For the text-containing cell, return its midpoint in (x, y) coordinate format. 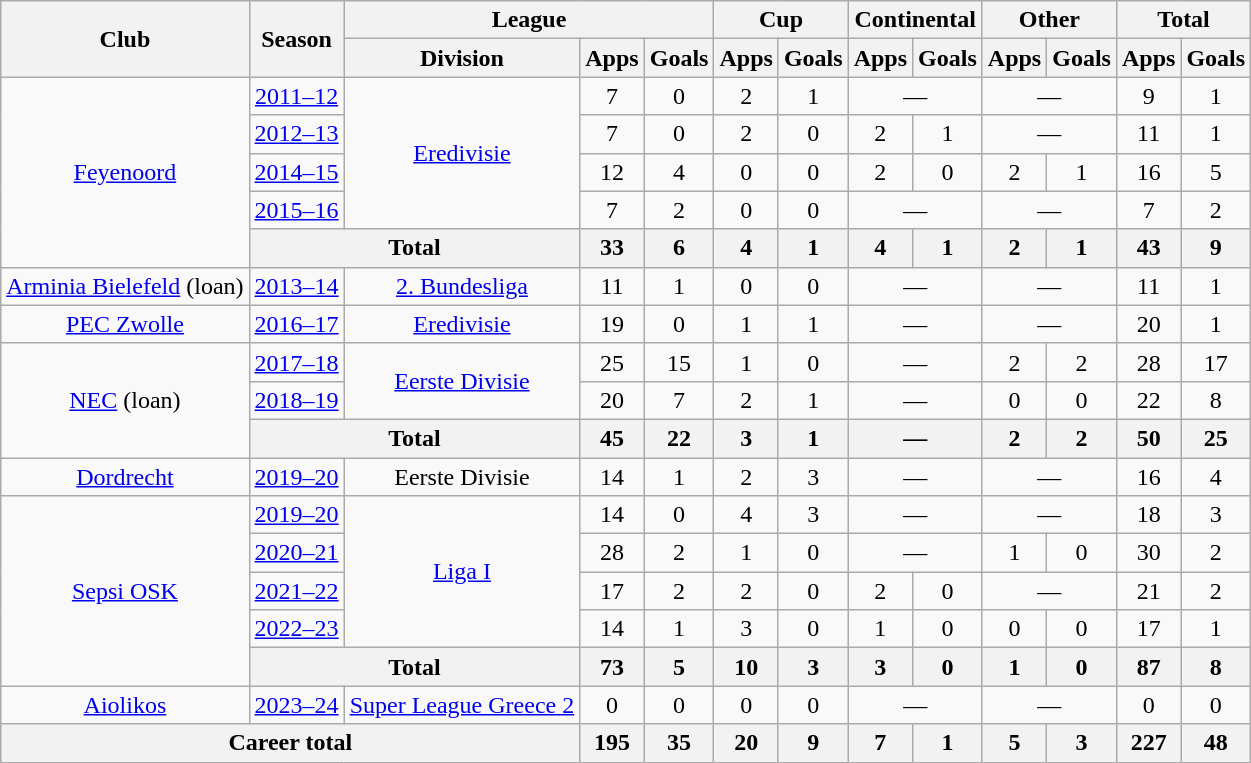
Cup (781, 20)
Club (125, 39)
2014–15 (296, 172)
Career total (290, 743)
Super League Greece 2 (462, 705)
227 (1148, 743)
Liga I (462, 572)
50 (1148, 438)
2022–23 (296, 629)
195 (612, 743)
48 (1216, 743)
League (529, 20)
18 (1148, 515)
2017–18 (296, 362)
15 (679, 362)
6 (679, 248)
Arminia Bielefeld (loan) (125, 286)
Other (1049, 20)
21 (1148, 591)
73 (612, 667)
Feyenoord (125, 172)
2018–19 (296, 400)
33 (612, 248)
NEC (loan) (125, 400)
Division (462, 58)
Sepsi OSK (125, 591)
2012–13 (296, 134)
2021–22 (296, 591)
2016–17 (296, 324)
12 (612, 172)
35 (679, 743)
43 (1148, 248)
30 (1148, 553)
87 (1148, 667)
2023–24 (296, 705)
2015–16 (296, 210)
Dordrecht (125, 477)
19 (612, 324)
Continental (915, 20)
PEC Zwolle (125, 324)
Aiolikos (125, 705)
2020–21 (296, 553)
2013–14 (296, 286)
10 (746, 667)
2011–12 (296, 96)
45 (612, 438)
Season (296, 39)
2. Bundesliga (462, 286)
